Provide the [x, y] coordinate of the cell's center where the given text is located.  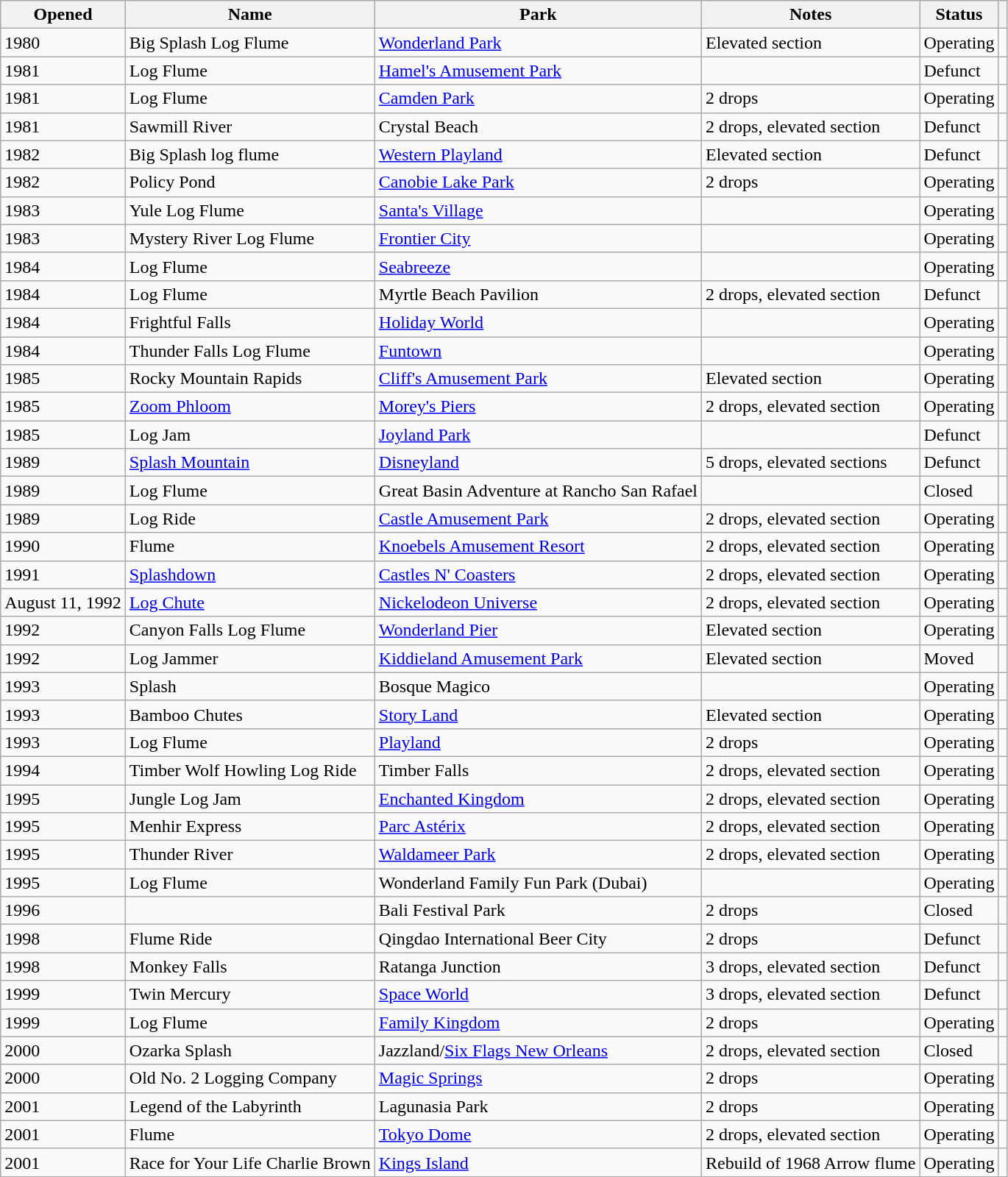
Park [538, 15]
1980 [63, 43]
Flume Ride [250, 939]
Big Splash Log Flume [250, 43]
1991 [63, 575]
Castle Amusement Park [538, 519]
Santa's Village [538, 210]
Log Jammer [250, 658]
Seabreeze [538, 266]
Ozarka Splash [250, 1050]
Enchanted Kingdom [538, 798]
Crystal Beach [538, 127]
Notes [811, 15]
Name [250, 15]
Nickelodeon Universe [538, 602]
Bamboo Chutes [250, 714]
Cliff's Amusement Park [538, 379]
Policy Pond [250, 182]
August 11, 1992 [63, 602]
Log Ride [250, 519]
Castles N' Coasters [538, 575]
1996 [63, 911]
Big Splash log flume [250, 154]
Tokyo Dome [538, 1134]
Waldameer Park [538, 855]
Funtown [538, 351]
Magic Springs [538, 1078]
Frontier City [538, 238]
1990 [63, 547]
Myrtle Beach Pavilion [538, 294]
Rebuild of 1968 Arrow flume [811, 1162]
Sawmill River [250, 127]
Parc Astérix [538, 827]
Jazzland/Six Flags New Orleans [538, 1050]
Thunder Falls Log Flume [250, 351]
Great Basin Adventure at Rancho San Rafael [538, 491]
Western Playland [538, 154]
Status [959, 15]
Yule Log Flume [250, 210]
Zoom Phloom [250, 407]
Qingdao International Beer City [538, 939]
Moved [959, 658]
Playland [538, 742]
Canobie Lake Park [538, 182]
Lagunasia Park [538, 1106]
Wonderland Pier [538, 630]
Legend of the Labyrinth [250, 1106]
Log Chute [250, 602]
Wonderland Family Fun Park (Dubai) [538, 883]
5 drops, elevated sections [811, 463]
Knoebels Amusement Resort [538, 547]
Morey's Piers [538, 407]
Timber Wolf Howling Log Ride [250, 770]
Mystery River Log Flume [250, 238]
Holiday World [538, 322]
Joyland Park [538, 435]
Timber Falls [538, 770]
Disneyland [538, 463]
Splash Mountain [250, 463]
Wonderland Park [538, 43]
Family Kingdom [538, 1023]
Bosque Magico [538, 686]
Log Jam [250, 435]
Jungle Log Jam [250, 798]
Old No. 2 Logging Company [250, 1078]
Camden Park [538, 99]
Menhir Express [250, 827]
Splashdown [250, 575]
Splash [250, 686]
Rocky Mountain Rapids [250, 379]
Ratanga Junction [538, 967]
Space World [538, 995]
Canyon Falls Log Flume [250, 630]
Frightful Falls [250, 322]
1994 [63, 770]
Kiddieland Amusement Park [538, 658]
Hamel's Amusement Park [538, 71]
Thunder River [250, 855]
Kings Island [538, 1162]
Opened [63, 15]
Twin Mercury [250, 995]
Race for Your Life Charlie Brown [250, 1162]
Story Land [538, 714]
Bali Festival Park [538, 911]
Monkey Falls [250, 967]
